Find where the given text appears and provide that cell's center as [X, Y] coordinate. 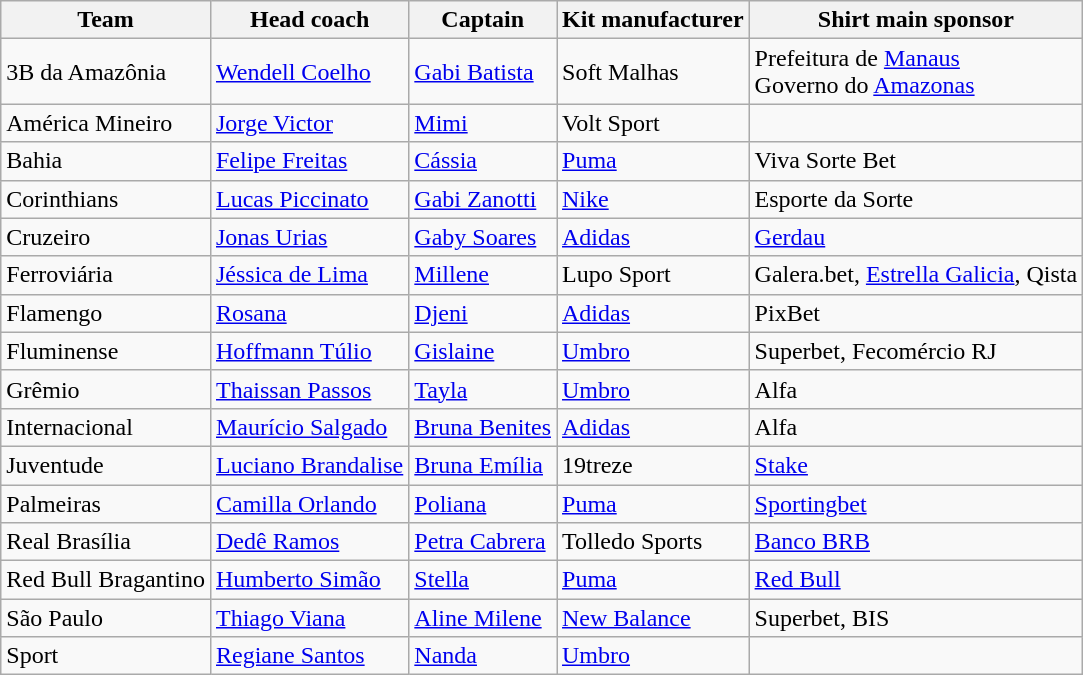
Humberto Simão [309, 580]
Red Bull Bragantino [106, 580]
Internacional [106, 427]
Poliana [483, 503]
Millene [483, 275]
Stella [483, 580]
Nanda [483, 656]
PixBet [916, 313]
Soft Malhas [652, 72]
Nike [652, 199]
Thaissan Passos [309, 389]
Tolledo Sports [652, 542]
Wendell Coelho [309, 72]
19treze [652, 465]
Mimi [483, 123]
Flamengo [106, 313]
Djeni [483, 313]
Kit manufacturer [652, 20]
Prefeitura de ManausGoverno do Amazonas [916, 72]
Superbet, BIS [916, 618]
Grêmio [106, 389]
Dedê Ramos [309, 542]
Bahia [106, 161]
Gislaine [483, 351]
Juventude [106, 465]
São Paulo [106, 618]
Volt Sport [652, 123]
Luciano Brandalise [309, 465]
Rosana [309, 313]
Banco BRB [916, 542]
Petra Cabrera [483, 542]
Galera.bet, Estrella Galicia, Qista [916, 275]
New Balance [652, 618]
Team [106, 20]
Tayla [483, 389]
Fluminense [106, 351]
Camilla Orlando [309, 503]
Superbet, Fecomércio RJ [916, 351]
Gaby Soares [483, 237]
Sport [106, 656]
Palmeiras [106, 503]
Cruzeiro [106, 237]
Gabi Zanotti [483, 199]
Lucas Piccinato [309, 199]
América Mineiro [106, 123]
Bruna Benites [483, 427]
Jorge Victor [309, 123]
Sportingbet [916, 503]
Gabi Batista [483, 72]
Felipe Freitas [309, 161]
Gerdau [916, 237]
Head coach [309, 20]
Jéssica de Lima [309, 275]
Ferroviária [106, 275]
Jonas Urias [309, 237]
3B da Amazônia [106, 72]
Regiane Santos [309, 656]
Lupo Sport [652, 275]
Captain [483, 20]
Red Bull [916, 580]
Bruna Emília [483, 465]
Thiago Viana [309, 618]
Maurício Salgado [309, 427]
Cássia [483, 161]
Hoffmann Túlio [309, 351]
Esporte da Sorte [916, 199]
Real Brasília [106, 542]
Shirt main sponsor [916, 20]
Stake [916, 465]
Viva Sorte Bet [916, 161]
Aline Milene [483, 618]
Corinthians [106, 199]
